Search for the cell housing the specified text and yield its [x, y] center coordinate. 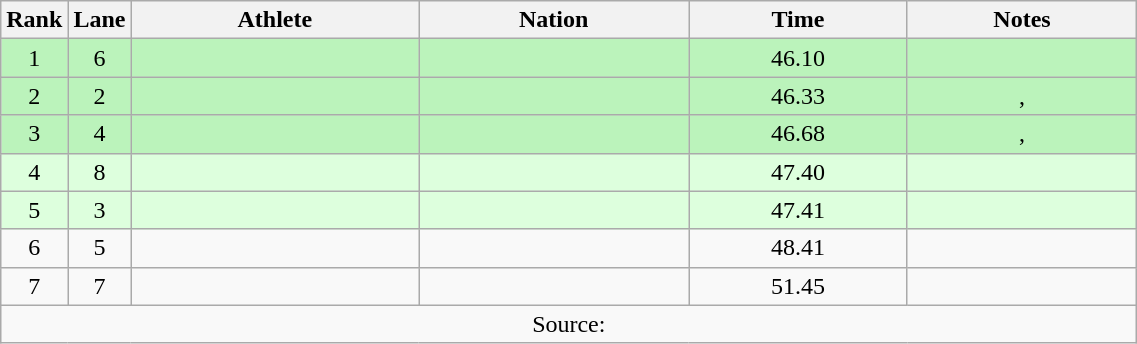
46.33 [798, 96]
1 [34, 58]
Lane [100, 20]
Athlete [275, 20]
Notes [1022, 20]
Nation [554, 20]
51.45 [798, 286]
47.41 [798, 210]
46.68 [798, 134]
8 [100, 172]
Source: [569, 324]
48.41 [798, 248]
46.10 [798, 58]
Time [798, 20]
Rank [34, 20]
47.40 [798, 172]
